Pinpoint the cell where the given text exists, returning its (x, y) midpoint coordinate. 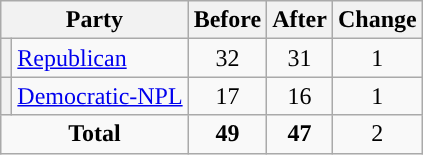
49 (228, 134)
16 (300, 96)
Party (94, 20)
2 (377, 134)
Before (228, 20)
47 (300, 134)
After (300, 20)
32 (228, 58)
31 (300, 58)
Democratic-NPL (100, 96)
17 (228, 96)
Total (94, 134)
Change (377, 20)
Republican (100, 58)
